Pinpoint the cell where the given text exists, returning its (X, Y) midpoint coordinate. 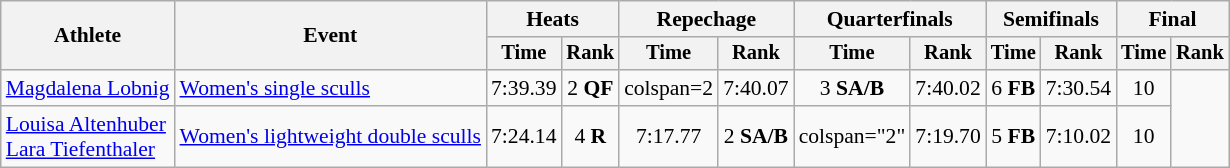
Quarterfinals (890, 19)
Women's single sculls (330, 88)
Final (1172, 19)
Heats (552, 19)
7:10.02 (1078, 136)
7:30.54 (1078, 88)
7:39.39 (524, 88)
7:40.07 (756, 88)
2 QF (590, 88)
colspan="2" (852, 136)
Event (330, 36)
4 R (590, 136)
Athlete (88, 36)
Louisa AltenhuberLara Tiefenthaler (88, 136)
Repechage (706, 19)
7:24.14 (524, 136)
6 FB (1014, 88)
5 FB (1014, 136)
colspan=2 (668, 88)
7:40.02 (948, 88)
7:17.77 (668, 136)
2 SA/B (756, 136)
Women's lightweight double sculls (330, 136)
Magdalena Lobnig (88, 88)
7:19.70 (948, 136)
Semifinals (1051, 19)
3 SA/B (852, 88)
